Determine the (x, y) coordinate at the center of the cell enclosing the given text.  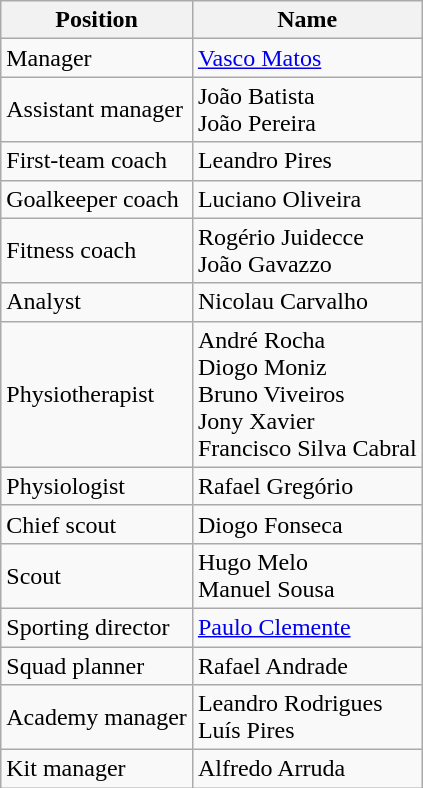
Diogo Fonseca (307, 524)
Chief scout (97, 524)
Rafael Andrade (307, 665)
Physiologist (97, 486)
André Rocha Diogo Moniz Bruno Viveiros Jony Xavier Francisco Silva Cabral (307, 394)
Squad planner (97, 665)
Kit manager (97, 769)
Leandro Pires (307, 161)
Luciano Oliveira (307, 199)
Hugo Melo Manuel Sousa (307, 576)
Goalkeeper coach (97, 199)
Manager (97, 58)
Scout (97, 576)
Rogério Juidecce João Gavazzo (307, 250)
Academy manager (97, 718)
Sporting director (97, 627)
Paulo Clemente (307, 627)
Position (97, 20)
Alfredo Arruda (307, 769)
Vasco Matos (307, 58)
Analyst (97, 302)
Assistant manager (97, 110)
Name (307, 20)
Rafael Gregório (307, 486)
First-team coach (97, 161)
Fitness coach (97, 250)
Leandro Rodrigues Luís Pires (307, 718)
Nicolau Carvalho (307, 302)
João Batista João Pereira (307, 110)
Physiotherapist (97, 394)
